Scan for the cell matching the given text and deliver its [X, Y] coordinate at center. 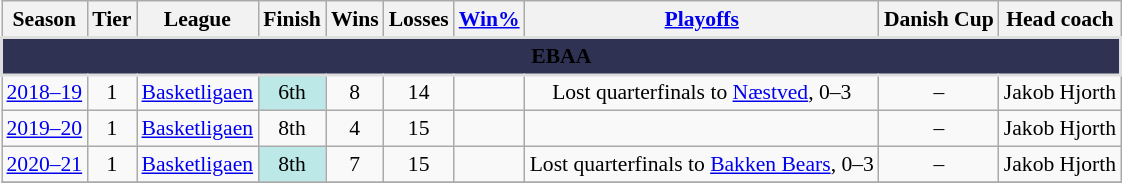
Wins [355, 19]
Lost quarterfinals to Næstved, 0–3 [702, 93]
Playoffs [702, 19]
8 [355, 93]
7 [355, 165]
EBAA [562, 56]
Finish [292, 19]
Head coach [1060, 19]
Win% [490, 19]
Tier [112, 19]
6th [292, 93]
Danish Cup [939, 19]
4 [355, 129]
Losses [419, 19]
14 [419, 93]
2018–19 [45, 93]
2019–20 [45, 129]
League [197, 19]
Season [45, 19]
Lost quarterfinals to Bakken Bears, 0–3 [702, 165]
2020–21 [45, 165]
